Pinpoint the cell where the given text exists, returning its (x, y) midpoint coordinate. 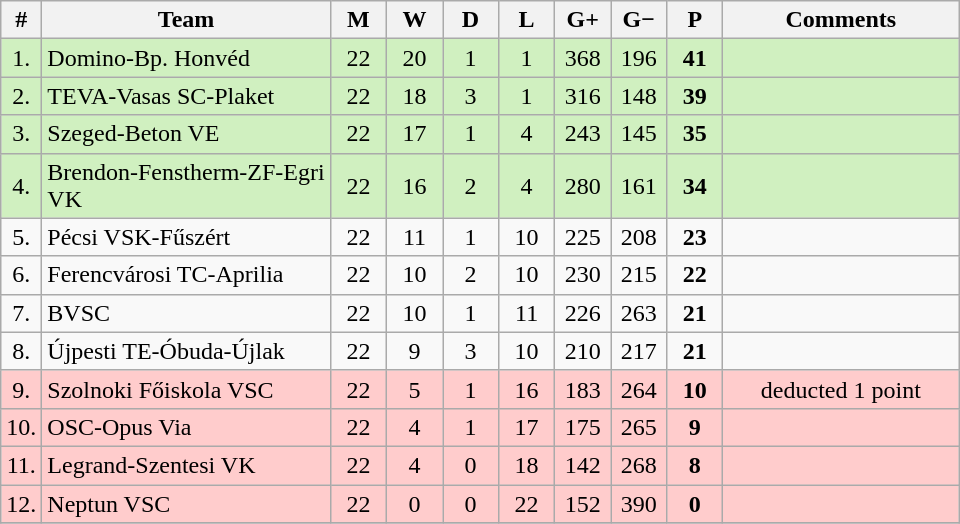
6. (22, 275)
183 (583, 389)
208 (639, 237)
L (527, 20)
152 (583, 503)
243 (583, 134)
P (695, 20)
1. (22, 58)
226 (583, 313)
G− (639, 20)
20 (414, 58)
263 (639, 313)
Újpesti TE-Óbuda-Újlak (186, 351)
148 (639, 96)
145 (639, 134)
12. (22, 503)
268 (639, 465)
217 (639, 351)
34 (695, 186)
Comments (841, 20)
7. (22, 313)
264 (639, 389)
390 (639, 503)
W (414, 20)
5. (22, 237)
41 (695, 58)
35 (695, 134)
316 (583, 96)
Szolnoki Főiskola VSC (186, 389)
Pécsi VSK-Fűszért (186, 237)
210 (583, 351)
175 (583, 427)
3. (22, 134)
225 (583, 237)
368 (583, 58)
9. (22, 389)
230 (583, 275)
161 (639, 186)
39 (695, 96)
deducted 1 point (841, 389)
280 (583, 186)
Domino-Bp. Honvéd (186, 58)
5 (414, 389)
Team (186, 20)
Legrand-Szentesi VK (186, 465)
OSC-Opus Via (186, 427)
# (22, 20)
142 (583, 465)
D (470, 20)
Neptun VSC (186, 503)
G+ (583, 20)
10. (22, 427)
M (358, 20)
265 (639, 427)
215 (639, 275)
Ferencvárosi TC-Aprilia (186, 275)
2. (22, 96)
11. (22, 465)
Szeged-Beton VE (186, 134)
23 (695, 237)
Brendon-Fenstherm-ZF-Egri VK (186, 186)
TEVA-Vasas SC-Plaket (186, 96)
4. (22, 186)
8 (695, 465)
196 (639, 58)
BVSC (186, 313)
8. (22, 351)
